Extract the [x, y] coordinate from the center of the cell holding the provided text.  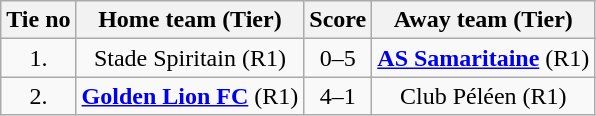
Away team (Tier) [484, 20]
Club Péléen (R1) [484, 96]
Tie no [38, 20]
0–5 [338, 58]
Home team (Tier) [190, 20]
2. [38, 96]
Score [338, 20]
Golden Lion FC (R1) [190, 96]
4–1 [338, 96]
1. [38, 58]
AS Samaritaine (R1) [484, 58]
Stade Spiritain (R1) [190, 58]
